Scan for the cell matching the given text and deliver its (x, y) coordinate at center. 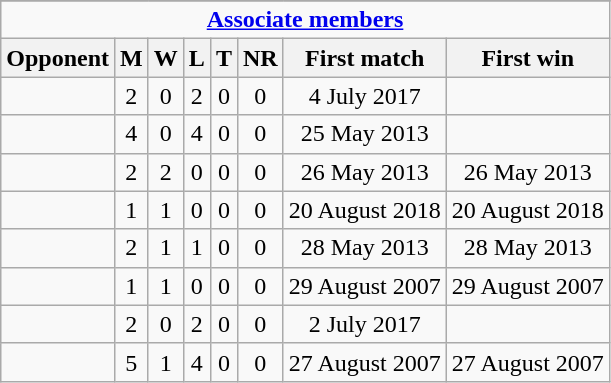
T (224, 58)
4 July 2017 (364, 96)
First win (528, 58)
NR (260, 58)
Associate members (306, 20)
5 (132, 362)
L (196, 58)
W (166, 58)
Opponent (58, 58)
M (132, 58)
25 May 2013 (364, 134)
2 July 2017 (364, 324)
First match (364, 58)
